Provide the (x, y) coordinate of the cell's center where the given text is located.  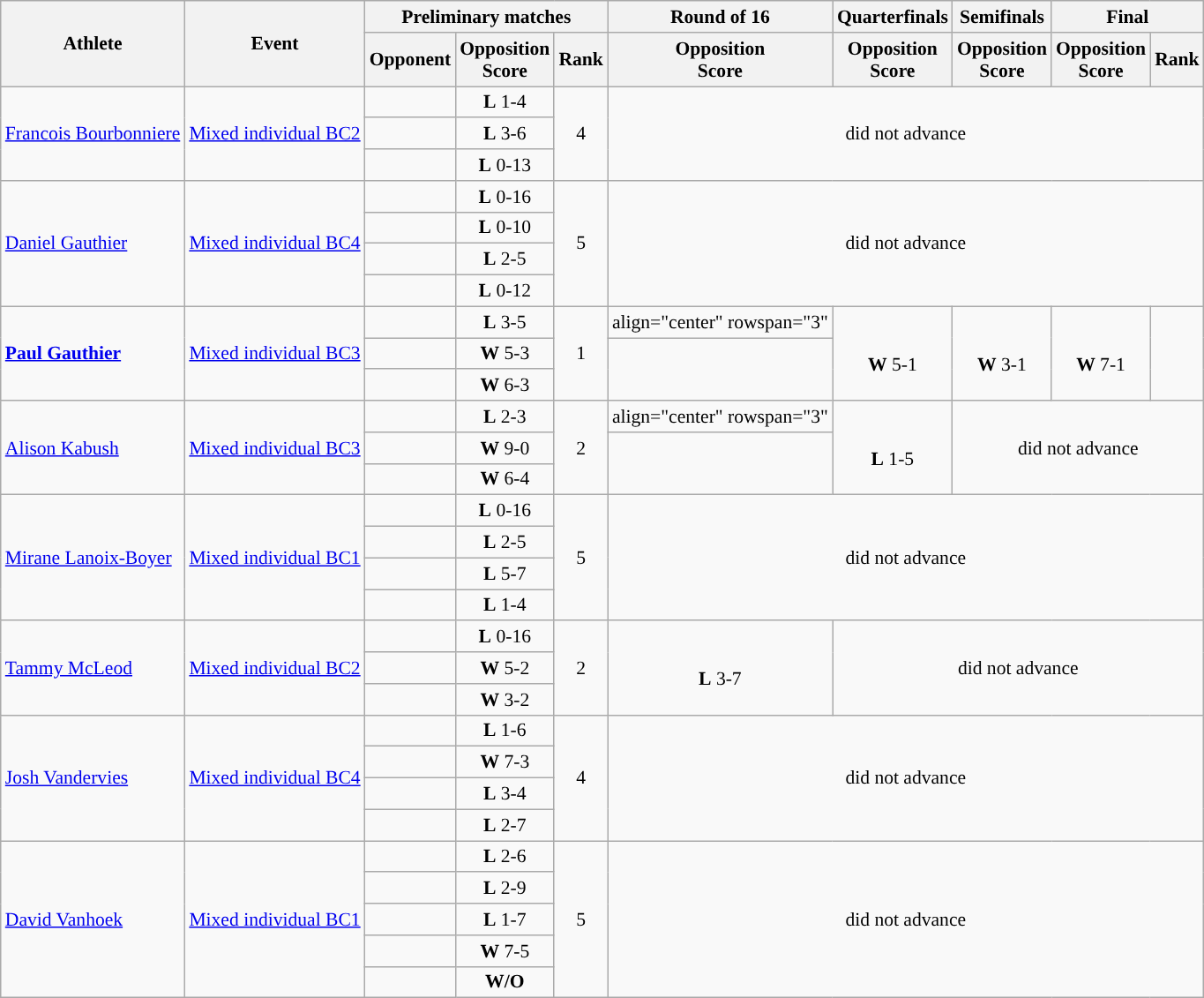
L 3-6 (505, 134)
W 5-2 (505, 668)
W 7-3 (505, 762)
L 3-7 (720, 669)
Tammy McLeod (93, 669)
W 3-2 (505, 700)
Francois Bourbonniere (93, 134)
Semifinals (1002, 17)
L 1-5 (893, 448)
Preliminary matches (487, 17)
Athlete (93, 44)
W 6-4 (505, 479)
L 3-4 (505, 794)
W 5-3 (505, 354)
W 5-1 (893, 353)
L 0-13 (505, 165)
Paul Gauthier (93, 353)
Quarterfinals (893, 17)
L 2-3 (505, 416)
Opponent (411, 60)
Event (274, 44)
L 5-7 (505, 574)
L 1-7 (505, 919)
1 (580, 353)
L 0-12 (505, 291)
David Vanhoek (93, 919)
L 2-9 (505, 889)
L 1-6 (505, 731)
W 7-5 (505, 951)
W 3-1 (1002, 353)
L 3-5 (505, 322)
W 9-0 (505, 448)
Round of 16 (720, 17)
L 0-10 (505, 228)
Josh Vandervies (93, 777)
Mirane Lanoix-Boyer (93, 558)
W 7-1 (1101, 353)
Final (1127, 17)
W/O (505, 982)
Daniel Gauthier (93, 244)
L 2-6 (505, 857)
L 2-7 (505, 825)
W 6-3 (505, 386)
Alison Kabush (93, 448)
